From the cell containing the given text, extract its center point as (x, y) coordinate. 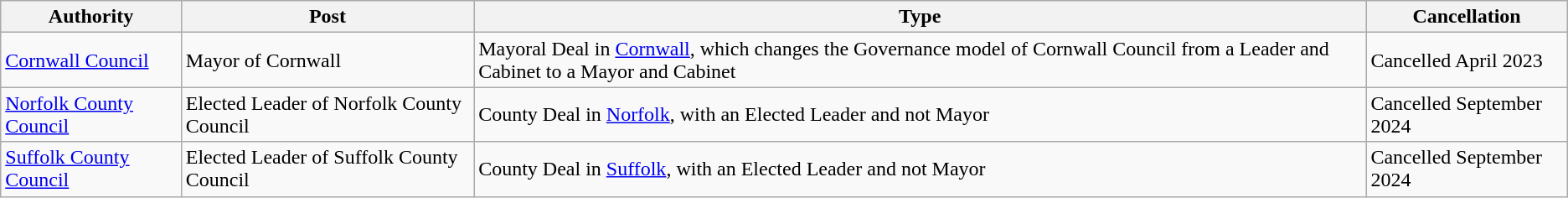
Cornwall Council (91, 60)
Elected Leader of Suffolk County Council (327, 169)
Elected Leader of Norfolk County Council (327, 114)
Mayoral Deal in Cornwall, which changes the Governance model of Cornwall Council from a Leader and Cabinet to a Mayor and Cabinet (920, 60)
Authority (91, 17)
Norfolk County Council (91, 114)
Cancellation (1467, 17)
County Deal in Norfolk, with an Elected Leader and not Mayor (920, 114)
Cancelled April 2023 (1467, 60)
Suffolk County Council (91, 169)
Post (327, 17)
Mayor of Cornwall (327, 60)
County Deal in Suffolk, with an Elected Leader and not Mayor (920, 169)
Type (920, 17)
